Search for the cell housing the specified text and yield its (x, y) center coordinate. 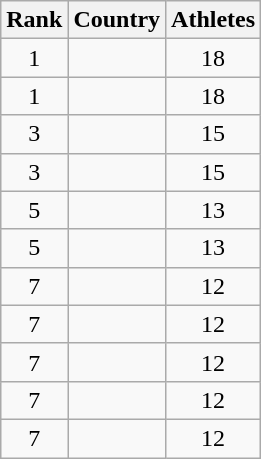
Rank (34, 20)
Country (117, 20)
Athletes (214, 20)
